Output the (X, Y) coordinate of the center of the cell containing the given text.  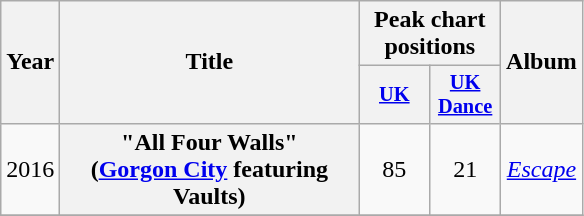
Year (30, 62)
Escape (542, 169)
UK Dance (466, 95)
2016 (30, 169)
Title (210, 62)
Peak chart positions (430, 34)
Album (542, 62)
UK (394, 95)
85 (394, 169)
"All Four Walls"(Gorgon City featuring Vaults) (210, 169)
21 (466, 169)
